Return the (X, Y) coordinate for the center point of the cell that contains the specified text.  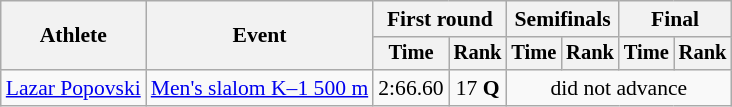
Semifinals (562, 19)
Event (260, 36)
Athlete (74, 36)
Men's slalom K–1 500 m (260, 88)
17 Q (478, 88)
Final (675, 19)
First round (440, 19)
Lazar Popovski (74, 88)
2:66.60 (410, 88)
did not advance (618, 88)
